Output the [x, y] coordinate of the center of the cell containing the given text.  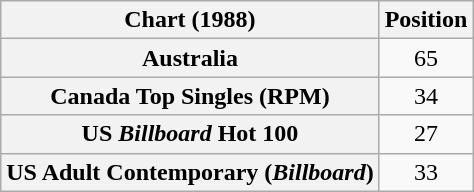
Australia [190, 58]
US Adult Contemporary (Billboard) [190, 172]
Chart (1988) [190, 20]
34 [426, 96]
Position [426, 20]
33 [426, 172]
US Billboard Hot 100 [190, 134]
Canada Top Singles (RPM) [190, 96]
65 [426, 58]
27 [426, 134]
